Extract the [X, Y] coordinate from the center of the cell holding the provided text.  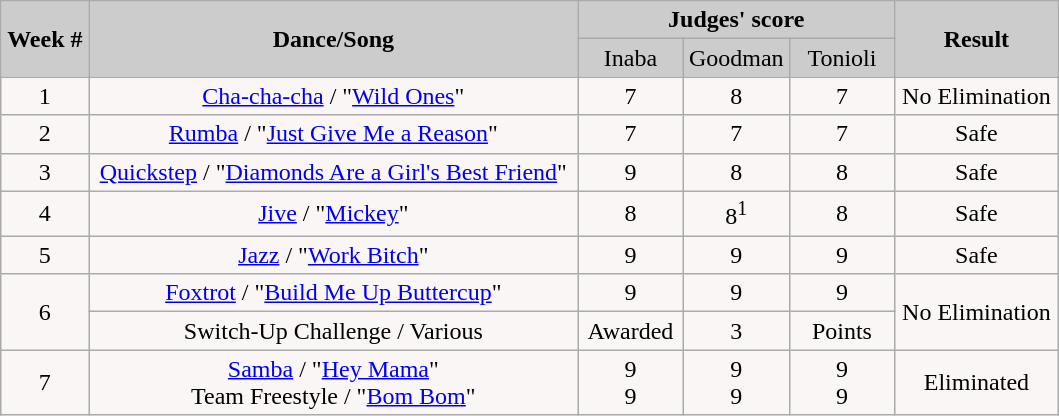
Cha-cha-cha / "Wild Ones" [334, 96]
Week # [45, 39]
Tonioli [842, 58]
2 [45, 134]
Dance/Song [334, 39]
Awarded [631, 331]
6 [45, 312]
Samba / "Hey Mama"Team Freestyle / "Bom Bom" [334, 382]
Switch-Up Challenge / Various [334, 331]
81 [736, 214]
Points [842, 331]
4 [45, 214]
1 [45, 96]
Judges' score [736, 20]
Rumba / "Just Give Me a Reason" [334, 134]
Jazz / "Work Bitch" [334, 255]
Quickstep / "Diamonds Are a Girl's Best Friend" [334, 172]
Jive / "Mickey" [334, 214]
Result [976, 39]
Eliminated [976, 382]
Goodman [736, 58]
Foxtrot / "Build Me Up Buttercup" [334, 293]
5 [45, 255]
Inaba [631, 58]
